Find where the given text appears and provide that cell's center as [x, y] coordinate. 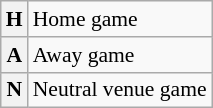
N [14, 90]
Away game [120, 55]
A [14, 55]
Home game [120, 19]
Neutral venue game [120, 90]
H [14, 19]
